Capture the cell that displays the provided text and extract its [x, y] central coordinate. 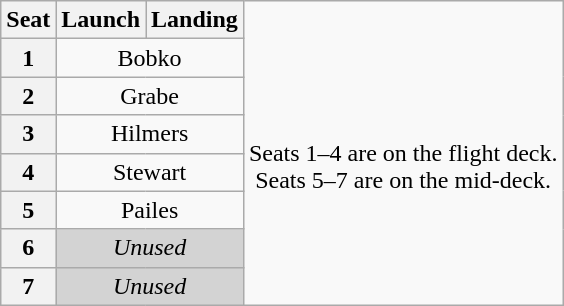
Seat [28, 20]
Grabe [150, 96]
4 [28, 172]
Pailes [150, 210]
5 [28, 210]
7 [28, 286]
3 [28, 134]
Seats 1–4 are on the flight deck.Seats 5–7 are on the mid-deck. [403, 153]
2 [28, 96]
Launch [101, 20]
Hilmers [150, 134]
1 [28, 58]
6 [28, 248]
Landing [195, 20]
Bobko [150, 58]
Stewart [150, 172]
